Determine the [x, y] coordinate at the center of the cell enclosing the given text.  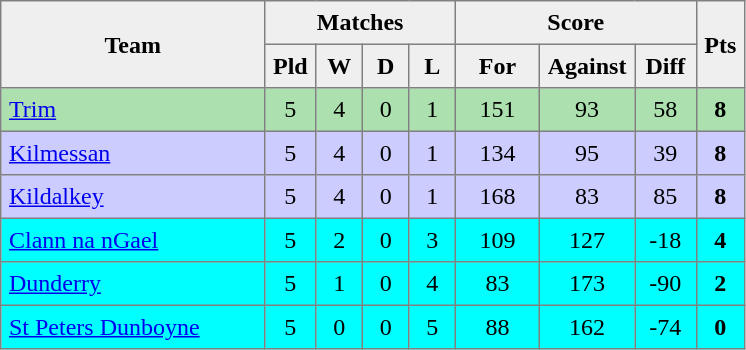
3 [432, 240]
-18 [666, 240]
58 [666, 110]
Score [576, 23]
D [385, 66]
Kildalkey [133, 197]
Against [586, 66]
93 [586, 110]
L [432, 66]
127 [586, 240]
-74 [666, 327]
162 [586, 327]
Dunderry [133, 284]
Trim [133, 110]
168 [497, 197]
134 [497, 153]
173 [586, 284]
Clann na nGael [133, 240]
Kilmessan [133, 153]
Team [133, 44]
Diff [666, 66]
151 [497, 110]
109 [497, 240]
39 [666, 153]
Pts [720, 44]
95 [586, 153]
-90 [666, 284]
Pld [290, 66]
For [497, 66]
Matches [360, 23]
85 [666, 197]
W [339, 66]
88 [497, 327]
St Peters Dunboyne [133, 327]
